Extract the [x, y] coordinate from the center of the cell holding the provided text.  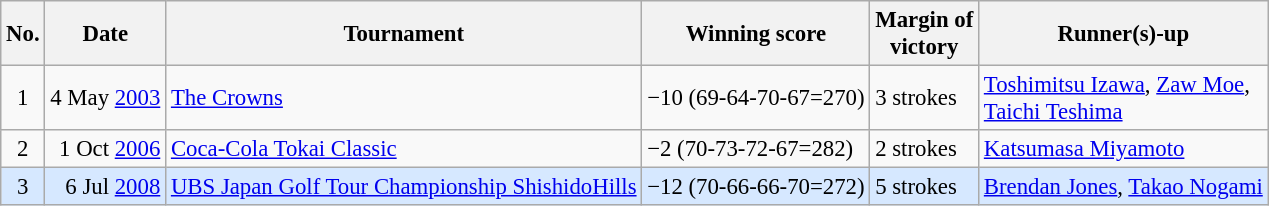
Runner(s)-up [1124, 34]
No. [23, 34]
5 strokes [924, 187]
1 [23, 98]
3 [23, 187]
Toshimitsu Izawa, Zaw Moe, Taichi Teshima [1124, 98]
4 May 2003 [106, 98]
Date [106, 34]
The Crowns [404, 98]
2 [23, 149]
2 strokes [924, 149]
1 Oct 2006 [106, 149]
Tournament [404, 34]
Katsumasa Miyamoto [1124, 149]
Margin ofvictory [924, 34]
Brendan Jones, Takao Nogami [1124, 187]
Winning score [756, 34]
UBS Japan Golf Tour Championship ShishidoHills [404, 187]
−2 (70-73-72-67=282) [756, 149]
6 Jul 2008 [106, 187]
3 strokes [924, 98]
−12 (70-66-66-70=272) [756, 187]
−10 (69-64-70-67=270) [756, 98]
Coca-Cola Tokai Classic [404, 149]
